Find where the given text appears and provide that cell's center as [x, y] coordinate. 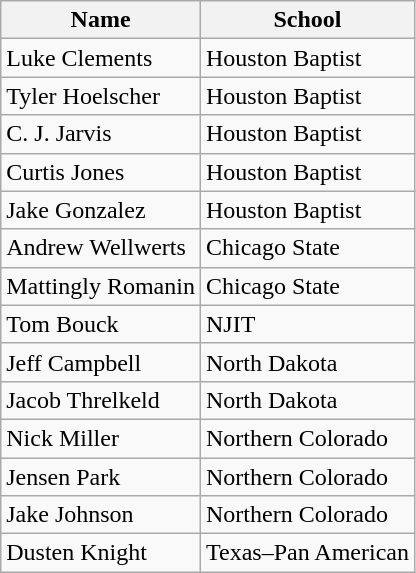
Tom Bouck [101, 324]
Luke Clements [101, 58]
Jacob Threlkeld [101, 400]
Tyler Hoelscher [101, 96]
Nick Miller [101, 438]
C. J. Jarvis [101, 134]
Texas–Pan American [307, 553]
Mattingly Romanin [101, 286]
Curtis Jones [101, 172]
Andrew Wellwerts [101, 248]
Jensen Park [101, 477]
Jake Johnson [101, 515]
Name [101, 20]
NJIT [307, 324]
Jeff Campbell [101, 362]
Jake Gonzalez [101, 210]
School [307, 20]
Dusten Knight [101, 553]
